Detect which cell encompasses the target text, then output its [x, y] center coordinate. 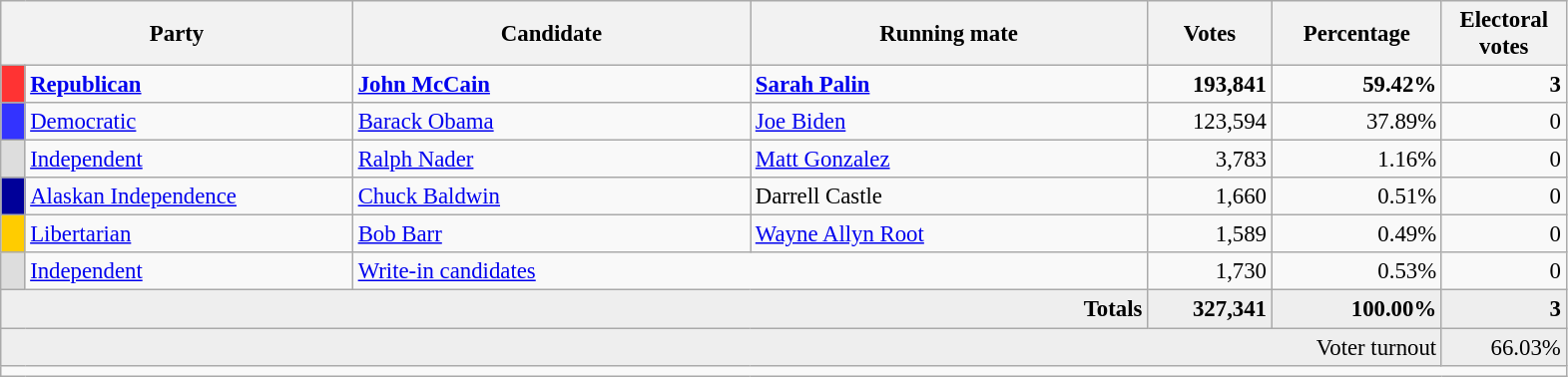
1,589 [1210, 234]
0.49% [1356, 234]
Alaskan Independence [189, 196]
37.89% [1356, 122]
0.53% [1356, 272]
123,594 [1210, 122]
Matt Gonzalez [949, 160]
Joe Biden [949, 122]
100.00% [1356, 309]
Ralph Nader [551, 160]
Darrell Castle [949, 196]
0.51% [1356, 196]
327,341 [1210, 309]
Votes [1210, 34]
John McCain [551, 85]
Percentage [1356, 34]
Bob Barr [551, 234]
1.16% [1356, 160]
1,730 [1210, 272]
Barack Obama [551, 122]
Running mate [949, 34]
Write-in candidates [750, 272]
Party [178, 34]
Sarah Palin [949, 85]
3,783 [1210, 160]
66.03% [1503, 347]
Wayne Allyn Root [949, 234]
Candidate [551, 34]
Democratic [189, 122]
193,841 [1210, 85]
59.42% [1356, 85]
Libertarian [189, 234]
Republican [189, 85]
Voter turnout [722, 347]
1,660 [1210, 196]
Electoral votes [1503, 34]
Chuck Baldwin [551, 196]
Totals [575, 309]
